For the text-containing cell, return its midpoint in (X, Y) coordinate format. 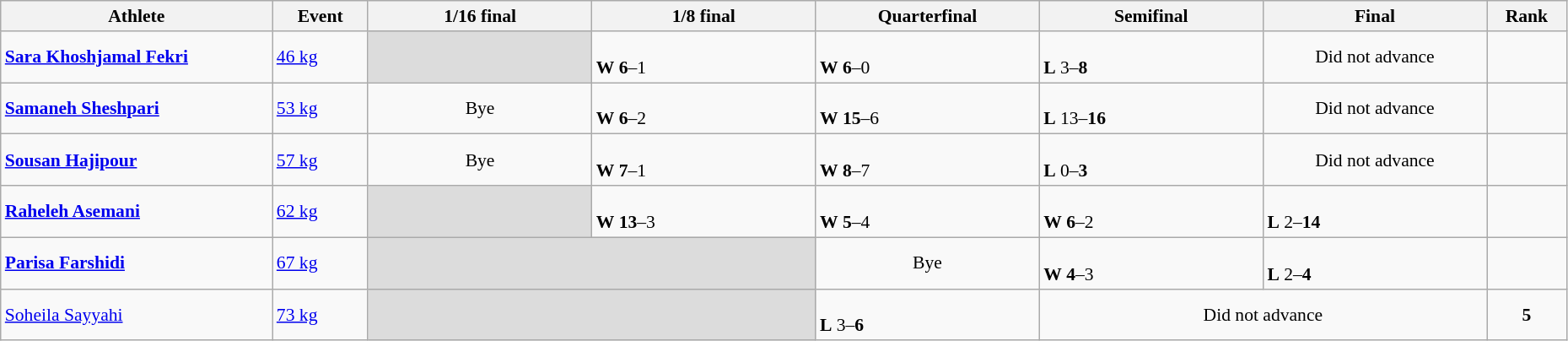
W 4–3 (1150, 263)
5 (1527, 314)
W 7–1 (703, 160)
Quarterfinal (928, 16)
Raheleh Asemani (137, 211)
62 kg (321, 211)
L 3–8 (1150, 57)
Soheila Sayyahi (137, 314)
46 kg (321, 57)
W 6–1 (703, 57)
Event (321, 16)
Athlete (137, 16)
W 13–3 (703, 211)
W 5–4 (928, 211)
Parisa Farshidi (137, 263)
W 15–6 (928, 108)
Samaneh Sheshpari (137, 108)
L 13–16 (1150, 108)
W 8–7 (928, 160)
57 kg (321, 160)
Rank (1527, 16)
Sara Khoshjamal Fekri (137, 57)
1/8 final (703, 16)
Sousan Hajipour (137, 160)
L 3–6 (928, 314)
Semifinal (1150, 16)
L 2–4 (1375, 263)
53 kg (321, 108)
Final (1375, 16)
67 kg (321, 263)
L 2–14 (1375, 211)
73 kg (321, 314)
W 6–0 (928, 57)
1/16 final (479, 16)
L 0–3 (1150, 160)
